Scan for the cell matching the given text and deliver its [x, y] coordinate at center. 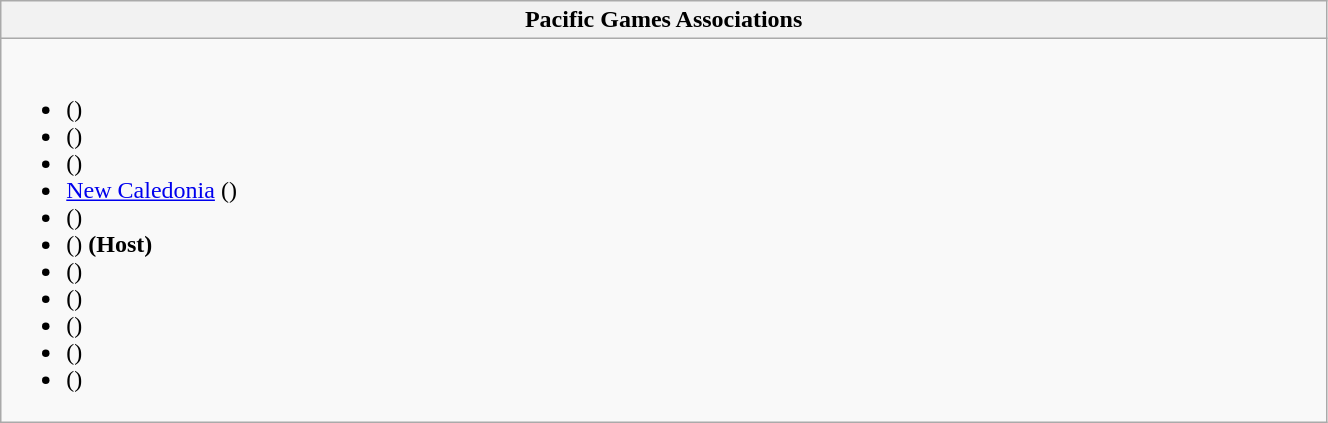
() () () New Caledonia () () () (Host) () () () () () [664, 230]
Pacific Games Associations [664, 20]
